Scan for the cell matching the given text and deliver its (x, y) coordinate at center. 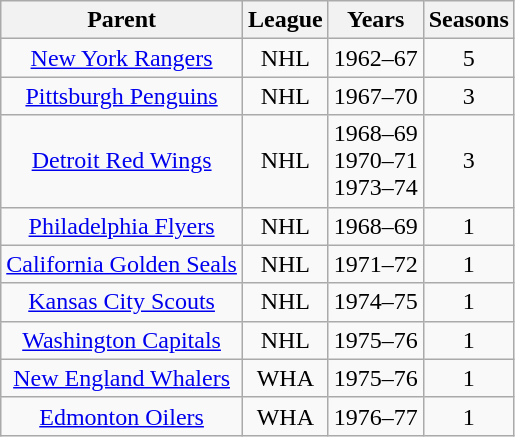
Detroit Red Wings (122, 161)
Philadelphia Flyers (122, 226)
Parent (122, 20)
New York Rangers (122, 58)
Edmonton Oilers (122, 416)
Seasons (468, 20)
Pittsburgh Penguins (122, 96)
1974–75 (376, 302)
5 (468, 58)
1967–70 (376, 96)
1968–691970–711973–74 (376, 161)
1962–67 (376, 58)
1976–77 (376, 416)
California Golden Seals (122, 264)
1968–69 (376, 226)
Kansas City Scouts (122, 302)
New England Whalers (122, 378)
Years (376, 20)
1971–72 (376, 264)
League (285, 20)
Washington Capitals (122, 340)
